Scan for the cell matching the given text and deliver its (X, Y) coordinate at center. 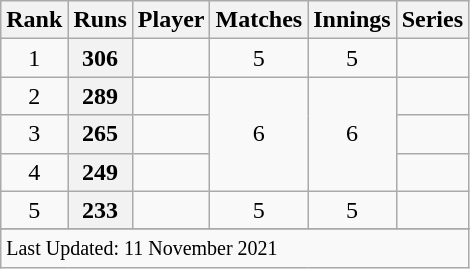
3 (34, 134)
Runs (100, 20)
Innings (352, 20)
Matches (259, 20)
Player (171, 20)
289 (100, 96)
Rank (34, 20)
249 (100, 172)
Series (432, 20)
2 (34, 96)
Last Updated: 11 November 2021 (235, 248)
306 (100, 58)
1 (34, 58)
233 (100, 210)
265 (100, 134)
4 (34, 172)
